Detect which cell encompasses the target text, then output its (x, y) center coordinate. 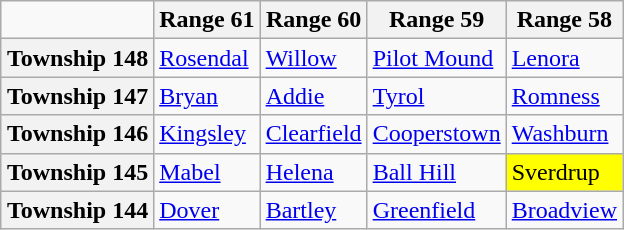
Clearfield (314, 134)
Willow (314, 58)
Range 58 (564, 20)
Range 61 (207, 20)
Addie (314, 96)
Township 146 (77, 134)
Township 144 (77, 210)
Mabel (207, 172)
Bartley (314, 210)
Cooperstown (436, 134)
Tyrol (436, 96)
Helena (314, 172)
Dover (207, 210)
Washburn (564, 134)
Bryan (207, 96)
Kingsley (207, 134)
Romness (564, 96)
Township 145 (77, 172)
Greenfield (436, 210)
Township 148 (77, 58)
Lenora (564, 58)
Broadview (564, 210)
Rosendal (207, 58)
Range 59 (436, 20)
Pilot Mound (436, 58)
Township 147 (77, 96)
Range 60 (314, 20)
Ball Hill (436, 172)
Sverdrup (564, 172)
